Find where the given text appears and provide that cell's center as [X, Y] coordinate. 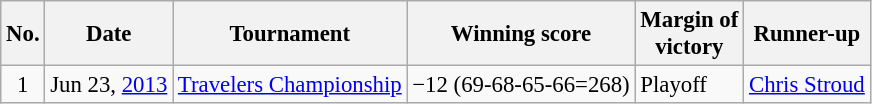
Playoff [690, 85]
No. [23, 34]
Chris Stroud [807, 85]
−12 (69-68-65-66=268) [521, 85]
Margin ofvictory [690, 34]
1 [23, 85]
Date [109, 34]
Winning score [521, 34]
Travelers Championship [290, 85]
Jun 23, 2013 [109, 85]
Runner-up [807, 34]
Tournament [290, 34]
